Find where the given text appears and provide that cell's center as (X, Y) coordinate. 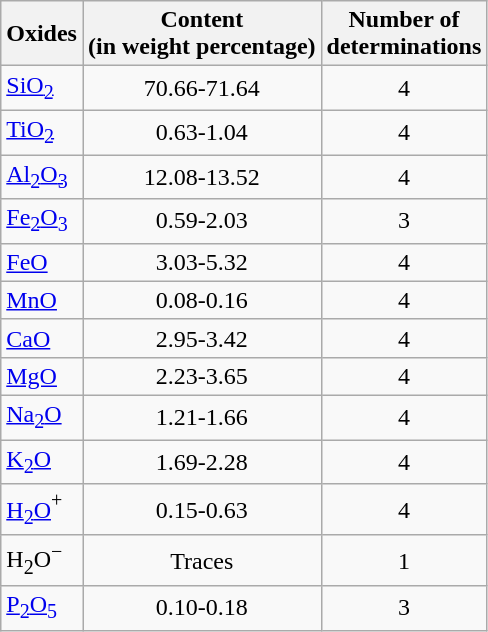
Oxides (42, 34)
1.69-2.28 (202, 462)
FeO (42, 262)
2.23-3.65 (202, 376)
1 (404, 560)
MnO (42, 300)
12.08-13.52 (202, 176)
0.08-0.16 (202, 300)
Content (in weight percentage) (202, 34)
TiO2 (42, 132)
0.59-2.03 (202, 221)
CaO (42, 338)
Traces (202, 560)
P2O5 (42, 608)
70.66-71.64 (202, 88)
MgO (42, 376)
0.63-1.04 (202, 132)
H2O− (42, 560)
0.10-0.18 (202, 608)
Al2O3 (42, 176)
H2O+ (42, 510)
3.03-5.32 (202, 262)
0.15-0.63 (202, 510)
Na2O (42, 417)
2.95-3.42 (202, 338)
1.21-1.66 (202, 417)
Number of determinations (404, 34)
K2O (42, 462)
Fe2O3 (42, 221)
SiO2 (42, 88)
